Determine the (X, Y) coordinate at the center of the cell enclosing the given text.  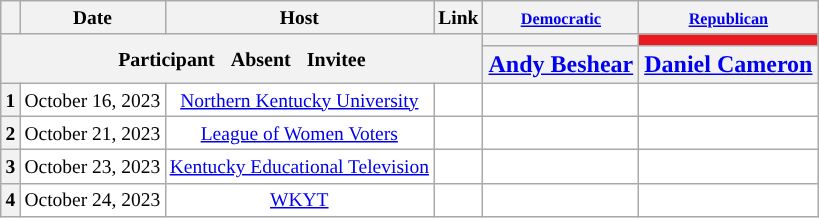
2 (10, 132)
3 (10, 166)
Host (300, 18)
Link (458, 18)
Democratic (561, 18)
Andy Beshear (561, 64)
1 (10, 100)
Participant Absent Invitee (242, 58)
Republican (728, 18)
October 23, 2023 (92, 166)
WKYT (300, 200)
Daniel Cameron (728, 64)
League of Women Voters (300, 132)
October 21, 2023 (92, 132)
October 16, 2023 (92, 100)
Kentucky Educational Television (300, 166)
Northern Kentucky University (300, 100)
Date (92, 18)
October 24, 2023 (92, 200)
4 (10, 200)
